Extract the [X, Y] coordinate from the center of the cell holding the provided text.  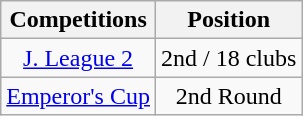
J. League 2 [78, 58]
Competitions [78, 20]
2nd Round [228, 96]
Position [228, 20]
2nd / 18 clubs [228, 58]
Emperor's Cup [78, 96]
